Search for the cell housing the specified text and yield its (X, Y) center coordinate. 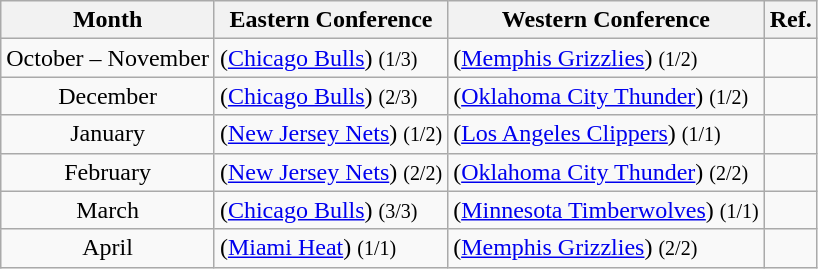
(Memphis Grizzlies) (2/2) (606, 248)
(Oklahoma City Thunder) (1/2) (606, 96)
Eastern Conference (330, 20)
(New Jersey Nets) (1/2) (330, 134)
(Memphis Grizzlies) (1/2) (606, 58)
April (108, 248)
January (108, 134)
(Los Angeles Clippers) (1/1) (606, 134)
(Minnesota Timberwolves) (1/1) (606, 210)
Western Conference (606, 20)
(Miami Heat) (1/1) (330, 248)
March (108, 210)
October – November (108, 58)
(Chicago Bulls) (1/3) (330, 58)
(Chicago Bulls) (2/3) (330, 96)
December (108, 96)
(New Jersey Nets) (2/2) (330, 172)
(Chicago Bulls) (3/3) (330, 210)
(Oklahoma City Thunder) (2/2) (606, 172)
Ref. (790, 20)
February (108, 172)
Month (108, 20)
